Identify which cell holds the provided text, then report its (X, Y) central coordinate. 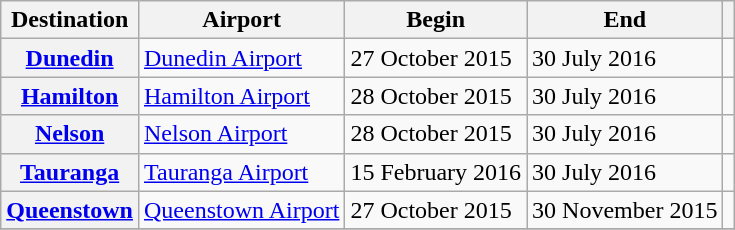
Dunedin (70, 58)
Hamilton (70, 96)
Queenstown Airport (241, 210)
Destination (70, 20)
30 November 2015 (625, 210)
Begin (436, 20)
Tauranga (70, 172)
Nelson Airport (241, 134)
Tauranga Airport (241, 172)
Dunedin Airport (241, 58)
Nelson (70, 134)
15 February 2016 (436, 172)
Queenstown (70, 210)
Hamilton Airport (241, 96)
Airport (241, 20)
End (625, 20)
